Locate the cell with the specified text and output its (x, y) center coordinate. 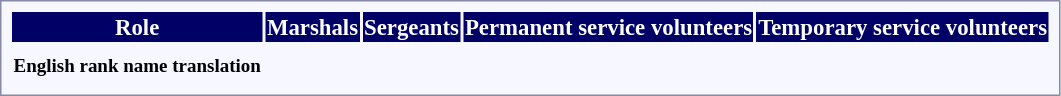
Role (137, 27)
Temporary service volunteers (903, 27)
English rank name translation (137, 64)
Sergeants (412, 27)
Permanent service volunteers (608, 27)
Marshals (312, 27)
